From the cell containing the given text, extract its center point as [x, y] coordinate. 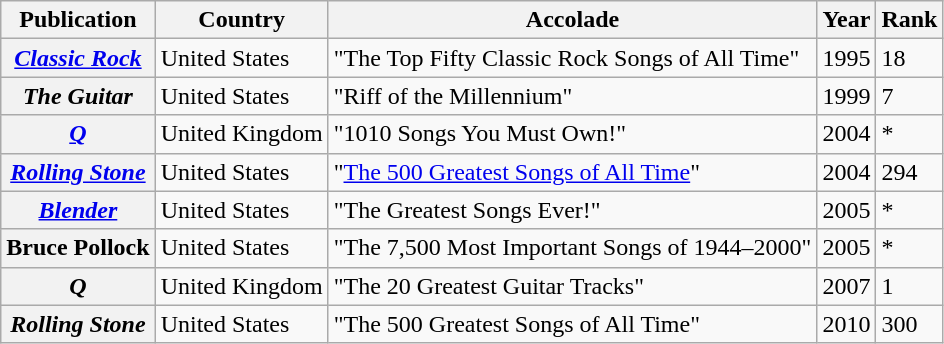
1999 [846, 96]
"Riff of the Millennium" [572, 96]
1 [910, 286]
"The Greatest Songs Ever!" [572, 210]
Blender [78, 210]
7 [910, 96]
18 [910, 58]
Classic Rock [78, 58]
300 [910, 324]
1995 [846, 58]
2010 [846, 324]
2007 [846, 286]
Country [242, 20]
"The Top Fifty Classic Rock Songs of All Time" [572, 58]
"1010 Songs You Must Own!" [572, 134]
Publication [78, 20]
Bruce Pollock [78, 248]
Accolade [572, 20]
"The 7,500 Most Important Songs of 1944–2000" [572, 248]
Rank [910, 20]
Year [846, 20]
"The 20 Greatest Guitar Tracks" [572, 286]
294 [910, 172]
The Guitar [78, 96]
